Locate the cell with the specified text and output its [X, Y] center coordinate. 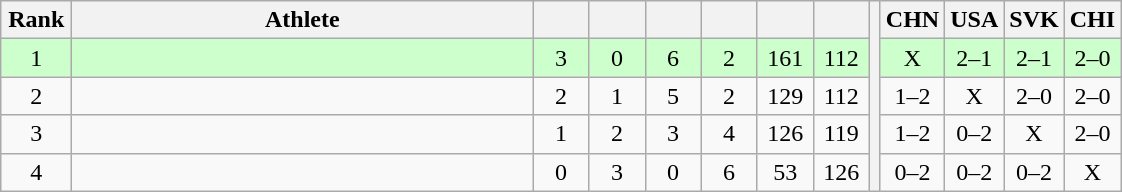
119 [841, 134]
Athlete [302, 20]
CHN [912, 20]
53 [785, 172]
5 [673, 96]
SVK [1034, 20]
USA [974, 20]
CHI [1092, 20]
Rank [36, 20]
161 [785, 58]
129 [785, 96]
